Output the (X, Y) coordinate of the center of the cell containing the given text.  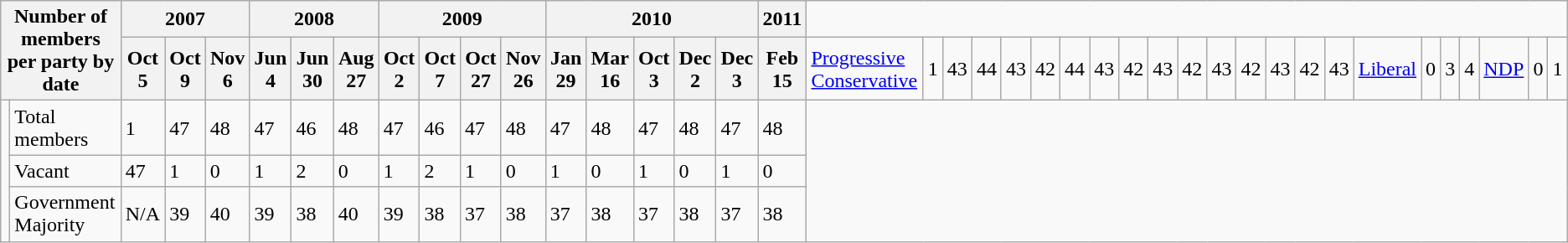
Government Majority (65, 215)
Dec 2 (695, 69)
Jan 29 (566, 69)
Aug 27 (356, 69)
Oct 7 (441, 69)
Oct 9 (186, 69)
4 (1469, 69)
3 (1451, 69)
NDP (1504, 69)
Progressive Conservative (864, 69)
Mar 16 (610, 69)
Number of membersper party by date (60, 50)
Jun 4 (271, 69)
Nov 6 (228, 69)
2008 (314, 19)
Oct 5 (142, 69)
Dec 3 (737, 69)
2007 (185, 19)
Jun 30 (312, 69)
Oct 3 (653, 69)
Total members (65, 127)
Vacant (65, 171)
Nov 26 (523, 69)
Liberal (1387, 69)
2010 (652, 19)
N/A (142, 215)
Oct 27 (481, 69)
Oct 2 (399, 69)
2009 (462, 19)
Feb 15 (782, 69)
2011 (782, 19)
